For the text-containing cell, return its midpoint in (x, y) coordinate format. 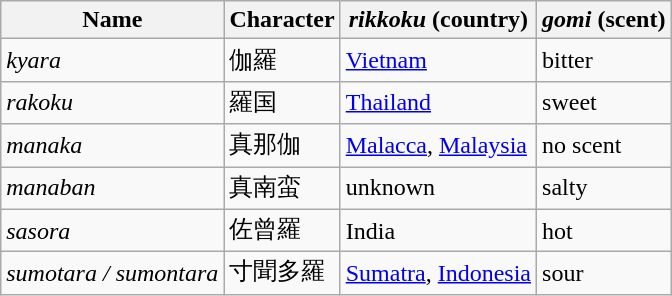
佐曾羅 (282, 230)
Thailand (438, 102)
Sumatra, Indonesia (438, 274)
真那伽 (282, 146)
bitter (604, 60)
真南蛮 (282, 188)
寸聞多羅 (282, 274)
hot (604, 230)
Malacca, Malaysia (438, 146)
unknown (438, 188)
no scent (604, 146)
rakoku (112, 102)
Character (282, 20)
manaka (112, 146)
伽羅 (282, 60)
羅国 (282, 102)
rikkoku (country) (438, 20)
India (438, 230)
manaban (112, 188)
salty (604, 188)
Vietnam (438, 60)
sweet (604, 102)
gomi (scent) (604, 20)
kyara (112, 60)
sasora (112, 230)
Name (112, 20)
sumotara / sumontara (112, 274)
sour (604, 274)
